Scan for the cell matching the given text and deliver its (x, y) coordinate at center. 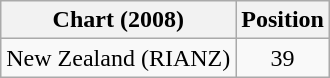
39 (283, 58)
Chart (2008) (118, 20)
Position (283, 20)
New Zealand (RIANZ) (118, 58)
